Identify which cell holds the provided text, then report its (x, y) central coordinate. 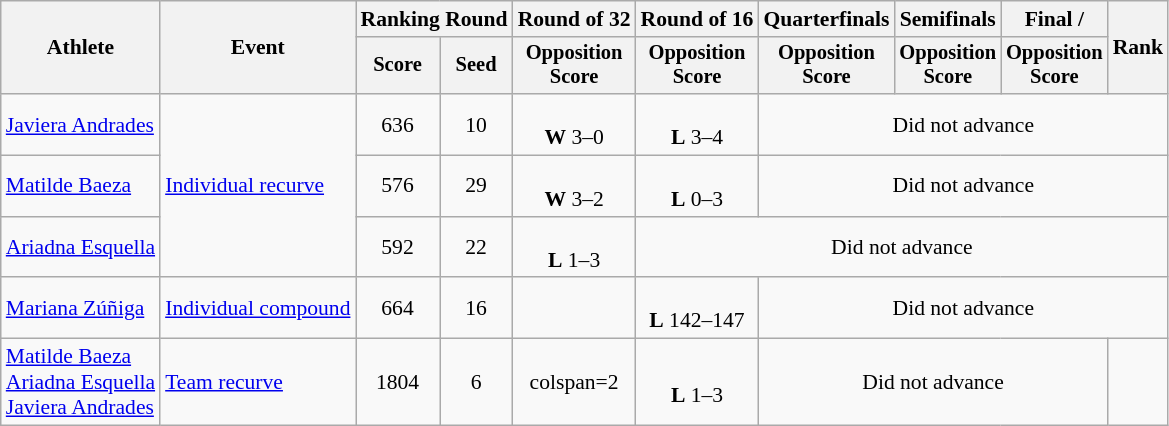
22 (476, 248)
L 142–147 (698, 308)
Javiera Andrades (80, 124)
Score (398, 66)
29 (476, 186)
576 (398, 186)
Round of 32 (574, 19)
Mariana Zúñiga (80, 308)
664 (398, 308)
Ranking Round (434, 19)
Final / (1054, 19)
W 3–2 (574, 186)
1804 (398, 382)
Ariadna Esquella (80, 248)
636 (398, 124)
16 (476, 308)
colspan=2 (574, 382)
Individual compound (258, 308)
Matilde BaezaAriadna EsquellaJaviera Andrades (80, 382)
592 (398, 248)
Semifinals (948, 19)
Quarterfinals (826, 19)
Athlete (80, 48)
Matilde Baeza (80, 186)
Individual recurve (258, 186)
L 0–3 (698, 186)
Round of 16 (698, 19)
Rank (1138, 48)
L 3–4 (698, 124)
W 3–0 (574, 124)
Event (258, 48)
Team recurve (258, 382)
Seed (476, 66)
6 (476, 382)
10 (476, 124)
